From the cell containing the given text, extract its center point as [X, Y] coordinate. 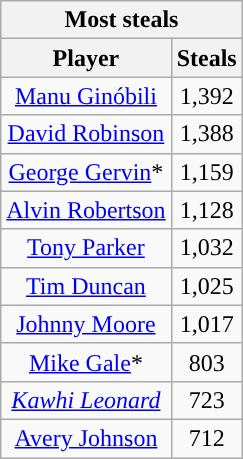
Tim Duncan [86, 286]
1,159 [206, 172]
Mike Gale* [86, 362]
David Robinson [86, 134]
George Gervin* [86, 172]
1,025 [206, 286]
712 [206, 438]
Manu Ginóbili [86, 96]
Player [86, 58]
Avery Johnson [86, 438]
Steals [206, 58]
1,128 [206, 210]
723 [206, 400]
1,388 [206, 134]
Tony Parker [86, 248]
1,392 [206, 96]
803 [206, 362]
Kawhi Leonard [86, 400]
Alvin Robertson [86, 210]
Johnny Moore [86, 324]
Most steals [122, 20]
1,032 [206, 248]
1,017 [206, 324]
